For the text-containing cell, return its midpoint in [x, y] coordinate format. 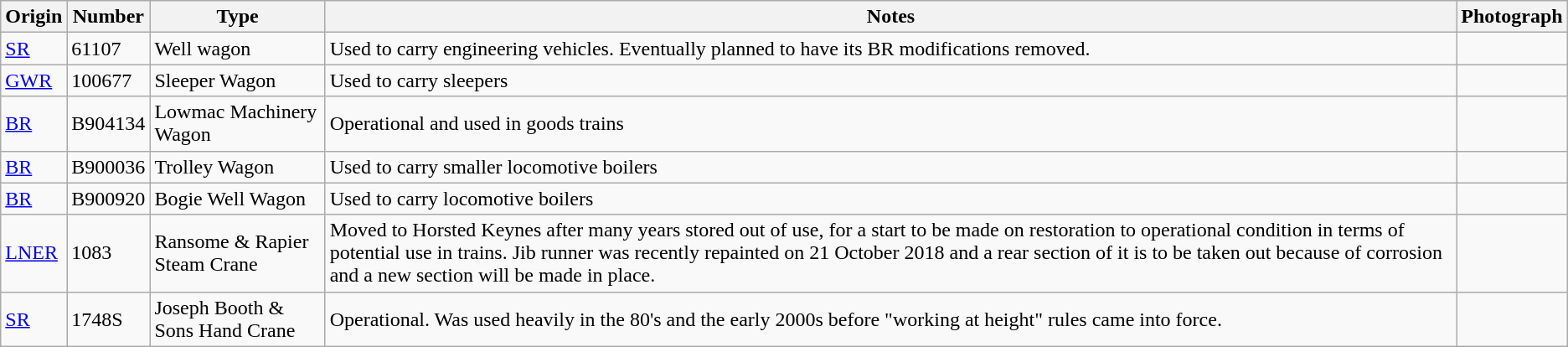
Ransome & Rapier Steam Crane [238, 253]
Trolley Wagon [238, 167]
Used to carry smaller locomotive boilers [891, 167]
1748S [109, 319]
B904134 [109, 124]
Operational and used in goods trains [891, 124]
Used to carry locomotive boilers [891, 199]
100677 [109, 80]
Notes [891, 17]
B900920 [109, 199]
Operational. Was used heavily in the 80's and the early 2000s before "working at height" rules came into force. [891, 319]
Used to carry sleepers [891, 80]
Lowmac Machinery Wagon [238, 124]
1083 [109, 253]
Origin [34, 17]
Type [238, 17]
Used to carry engineering vehicles. Eventually planned to have its BR modifications removed. [891, 49]
LNER [34, 253]
Sleeper Wagon [238, 80]
GWR [34, 80]
Number [109, 17]
Joseph Booth & Sons Hand Crane [238, 319]
Bogie Well Wagon [238, 199]
B900036 [109, 167]
Well wagon [238, 49]
61107 [109, 49]
Photograph [1512, 17]
